Provide the (x, y) coordinate of the cell's center where the given text is located.  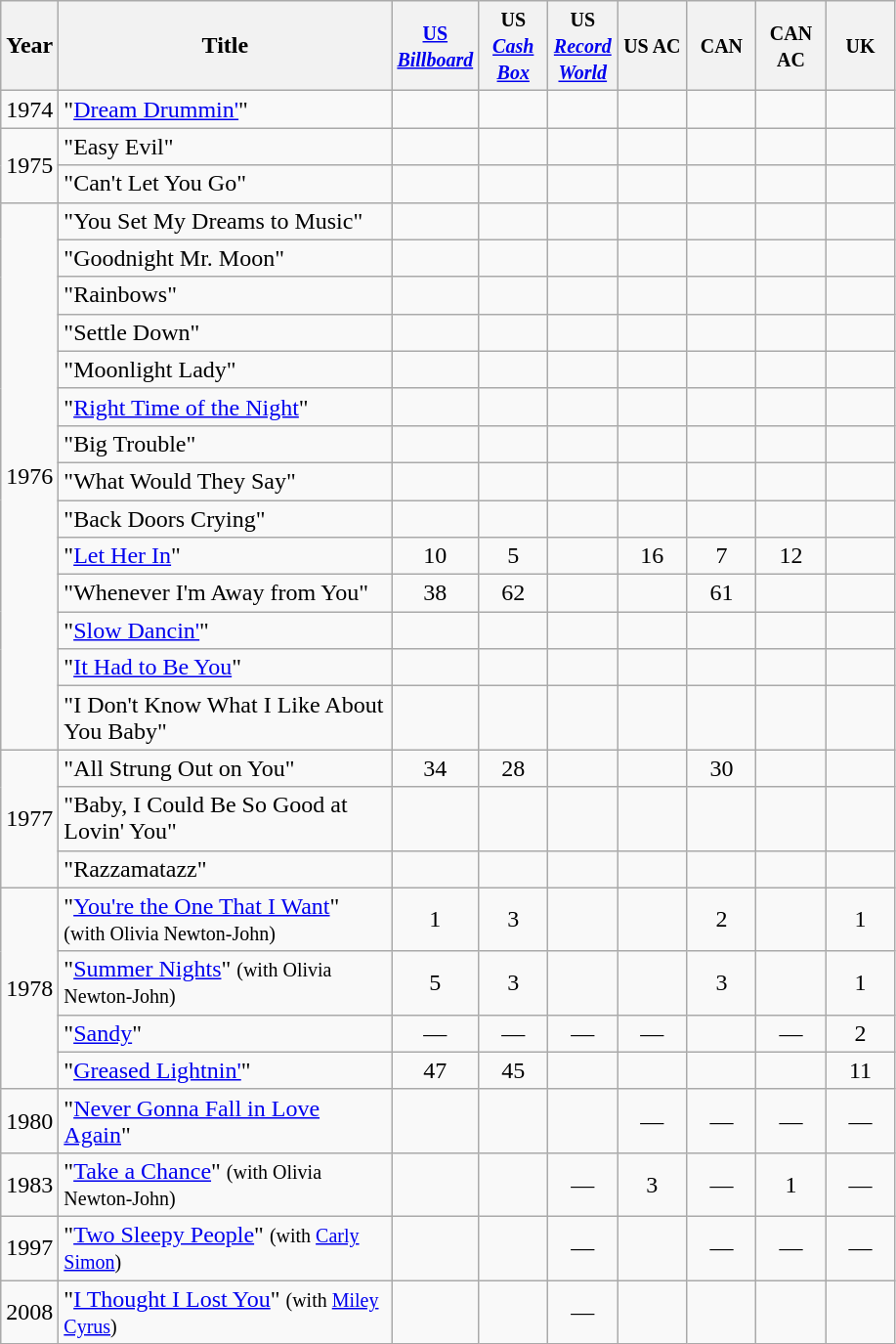
"Razzamatazz" (225, 869)
"Can't Let You Go" (225, 184)
US AC (653, 46)
1977 (29, 819)
"Two Sleepy People" (with Carly Simon) (225, 1247)
"Back Doors Crying" (225, 519)
"All Strung Out on You" (225, 768)
UK (860, 46)
10 (436, 556)
"Easy Evil" (225, 147)
1983 (29, 1185)
1997 (29, 1247)
"I Don't Know What I Like About You Baby" (225, 717)
38 (436, 593)
1976 (29, 476)
"What Would They Say" (225, 481)
"Slow Dancin'" (225, 630)
"You Set My Dreams to Music" (225, 221)
"Baby, I Could Be So Good at Lovin' You" (225, 819)
"Take a Chance" (with Olivia Newton-John) (225, 1185)
"I Thought I Lost You" (with Miley Cyrus) (225, 1312)
7 (721, 556)
US Record World (582, 46)
"Summer Nights" (with Olivia Newton-John) (225, 983)
34 (436, 768)
11 (860, 1070)
12 (791, 556)
CAN AC (791, 46)
2008 (29, 1312)
"Greased Lightnin'" (225, 1070)
US Billboard (436, 46)
1974 (29, 109)
"Moonlight Lady" (225, 369)
1975 (29, 165)
1980 (29, 1120)
62 (514, 593)
"Never Gonna Fall in Love Again" (225, 1120)
47 (436, 1070)
CAN (721, 46)
Title (225, 46)
61 (721, 593)
28 (514, 768)
"Right Time of the Night" (225, 407)
45 (514, 1070)
1978 (29, 988)
"Sandy" (225, 1033)
"Dream Drummin'" (225, 109)
US Cash Box (514, 46)
"Big Trouble" (225, 444)
30 (721, 768)
"Whenever I'm Away from You" (225, 593)
"Goodnight Mr. Moon" (225, 258)
16 (653, 556)
"Let Her In" (225, 556)
"You're the One That I Want" (with Olivia Newton-John) (225, 919)
"It Had to Be You" (225, 668)
Year (29, 46)
"Settle Down" (225, 332)
"Rainbows" (225, 295)
